Output the [X, Y] coordinate of the center of the cell containing the given text.  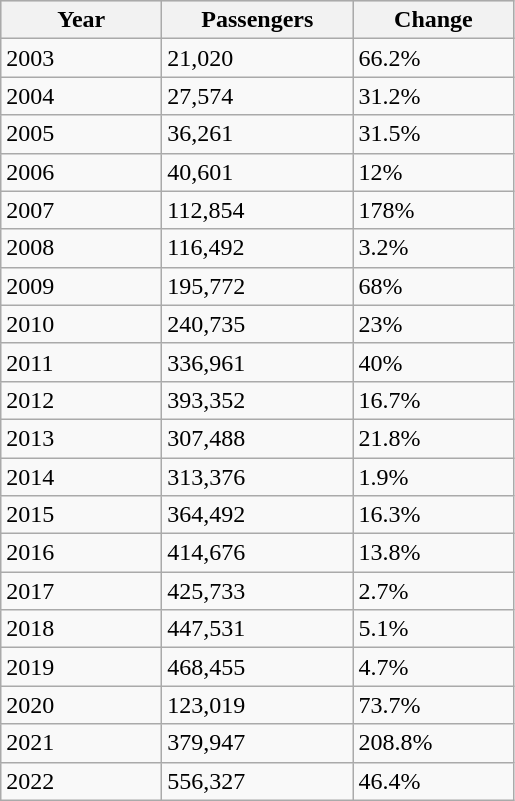
2021 [82, 743]
2009 [82, 286]
240,735 [258, 324]
2022 [82, 781]
2005 [82, 134]
178% [434, 210]
447,531 [258, 629]
2.7% [434, 591]
556,327 [258, 781]
313,376 [258, 477]
66.2% [434, 58]
2010 [82, 324]
68% [434, 286]
307,488 [258, 438]
13.8% [434, 553]
Passengers [258, 20]
40,601 [258, 172]
2013 [82, 438]
425,733 [258, 591]
2012 [82, 400]
414,676 [258, 553]
12% [434, 172]
2011 [82, 362]
16.7% [434, 400]
4.7% [434, 667]
5.1% [434, 629]
46.4% [434, 781]
112,854 [258, 210]
379,947 [258, 743]
21,020 [258, 58]
31.2% [434, 96]
208.8% [434, 743]
2016 [82, 553]
31.5% [434, 134]
40% [434, 362]
16.3% [434, 515]
Change [434, 20]
2008 [82, 248]
2004 [82, 96]
468,455 [258, 667]
393,352 [258, 400]
21.8% [434, 438]
364,492 [258, 515]
2007 [82, 210]
2018 [82, 629]
27,574 [258, 96]
2019 [82, 667]
2015 [82, 515]
116,492 [258, 248]
23% [434, 324]
1.9% [434, 477]
2003 [82, 58]
2014 [82, 477]
123,019 [258, 705]
195,772 [258, 286]
2017 [82, 591]
2020 [82, 705]
2006 [82, 172]
36,261 [258, 134]
73.7% [434, 705]
336,961 [258, 362]
3.2% [434, 248]
Year [82, 20]
